Identify which cell holds the provided text, then report its (x, y) central coordinate. 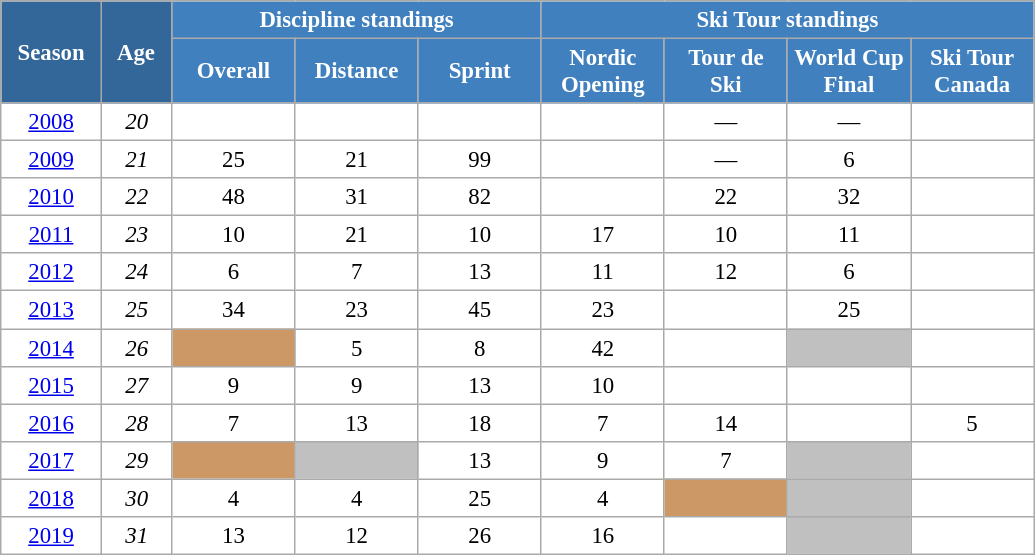
Discipline standings (356, 20)
18 (480, 423)
NordicOpening (602, 72)
2015 (52, 385)
2008 (52, 122)
14 (726, 423)
99 (480, 160)
8 (480, 348)
16 (602, 536)
Age (136, 52)
Ski TourCanada (972, 72)
2018 (52, 498)
34 (234, 310)
20 (136, 122)
28 (136, 423)
Sprint (480, 72)
24 (136, 273)
2013 (52, 310)
World CupFinal (848, 72)
2014 (52, 348)
27 (136, 385)
Ski Tour standings (787, 20)
Distance (356, 72)
45 (480, 310)
2017 (52, 460)
Tour deSki (726, 72)
42 (602, 348)
29 (136, 460)
2012 (52, 273)
2011 (52, 235)
Overall (234, 72)
30 (136, 498)
2019 (52, 536)
2016 (52, 423)
2010 (52, 197)
48 (234, 197)
17 (602, 235)
Season (52, 52)
82 (480, 197)
2009 (52, 160)
32 (848, 197)
